Capture the cell that displays the provided text and extract its [X, Y] central coordinate. 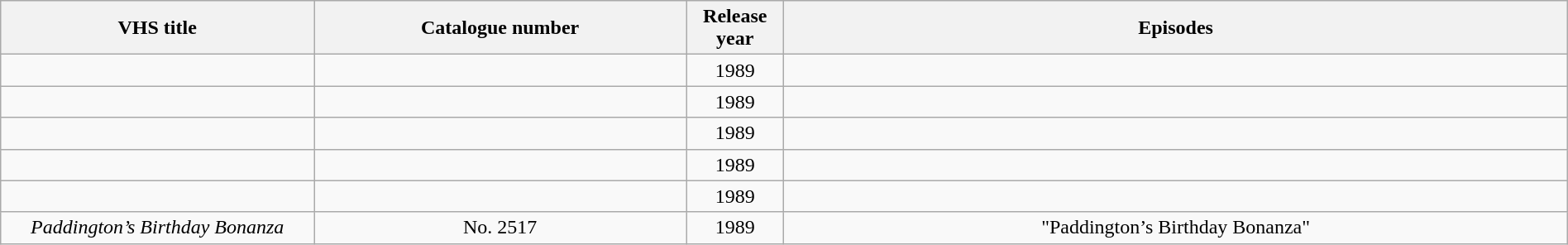
"Paddington’s Birthday Bonanza" [1176, 228]
Catalogue number [500, 28]
Release year [735, 28]
Paddington’s Birthday Bonanza [157, 228]
VHS title [157, 28]
No. 2517 [500, 228]
Episodes [1176, 28]
